Find where the given text appears and provide that cell's center as (x, y) coordinate. 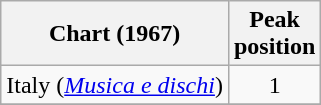
1 (274, 85)
Italy (Musica e dischi) (115, 85)
Chart (1967) (115, 34)
Peakposition (274, 34)
